Pinpoint the cell where the given text exists, returning its [X, Y] midpoint coordinate. 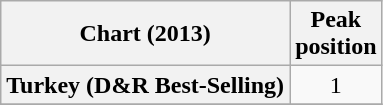
Peakposition [336, 34]
Chart (2013) [146, 34]
1 [336, 85]
Turkey (D&R Best-Selling) [146, 85]
